Scan for the cell matching the given text and deliver its (x, y) coordinate at center. 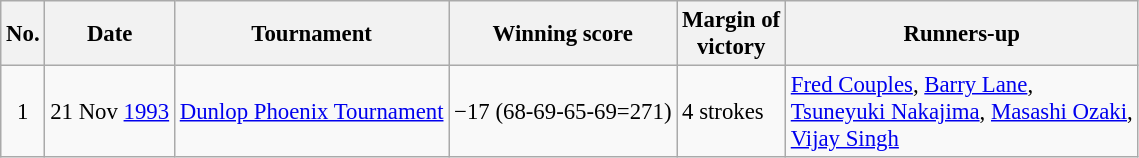
21 Nov 1993 (110, 112)
Date (110, 34)
1 (23, 112)
Margin ofvictory (732, 34)
4 strokes (732, 112)
Tournament (311, 34)
No. (23, 34)
Winning score (563, 34)
Dunlop Phoenix Tournament (311, 112)
Fred Couples, Barry Lane, Tsuneyuki Nakajima, Masashi Ozaki, Vijay Singh (962, 112)
Runners-up (962, 34)
−17 (68-69-65-69=271) (563, 112)
